Return the (X, Y) coordinate for the center point of the cell that contains the specified text.  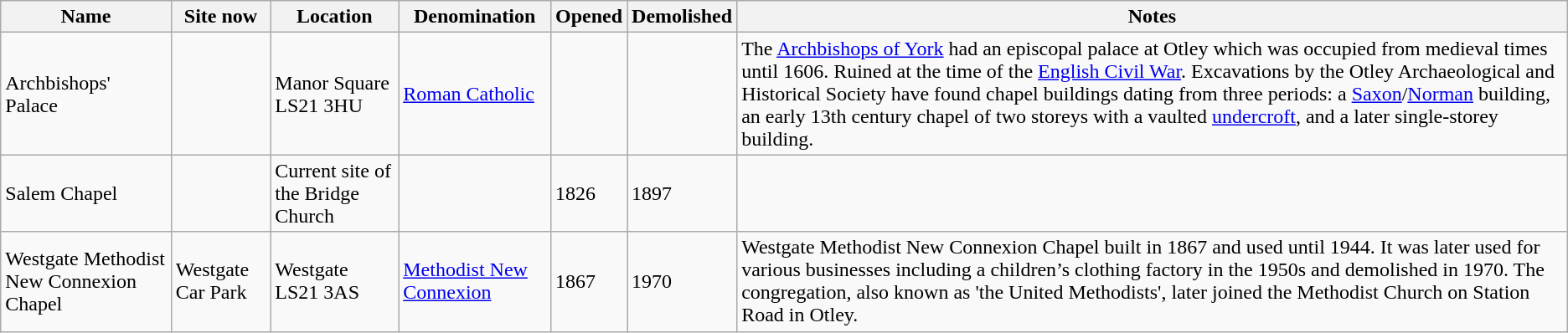
Manor Square LS21 3HU (335, 94)
Notes (1153, 17)
Denomination (475, 17)
1970 (682, 281)
Opened (588, 17)
Current site of the Bridge Church (335, 193)
Westgate Methodist New Connexion Chapel (86, 281)
Westgate Car Park (220, 281)
Demolished (682, 17)
Archbishops' Palace (86, 94)
Site now (220, 17)
Roman Catholic (475, 94)
Salem Chapel (86, 193)
Methodist New Connexion (475, 281)
1826 (588, 193)
WestgateLS21 3AS (335, 281)
Name (86, 17)
Location (335, 17)
1897 (682, 193)
1867 (588, 281)
